Find where the given text appears and provide that cell's center as [x, y] coordinate. 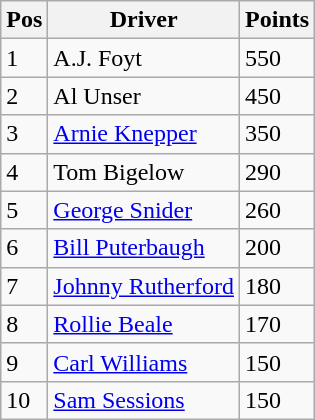
550 [278, 58]
Rollie Beale [144, 324]
450 [278, 96]
260 [278, 210]
5 [24, 210]
Pos [24, 20]
1 [24, 58]
290 [278, 172]
Points [278, 20]
3 [24, 134]
Carl Williams [144, 362]
8 [24, 324]
10 [24, 400]
7 [24, 286]
George Snider [144, 210]
Al Unser [144, 96]
6 [24, 248]
2 [24, 96]
Sam Sessions [144, 400]
Driver [144, 20]
A.J. Foyt [144, 58]
9 [24, 362]
Arnie Knepper [144, 134]
180 [278, 286]
350 [278, 134]
4 [24, 172]
Tom Bigelow [144, 172]
Bill Puterbaugh [144, 248]
Johnny Rutherford [144, 286]
170 [278, 324]
200 [278, 248]
